Identify which cell holds the provided text, then report its [x, y] central coordinate. 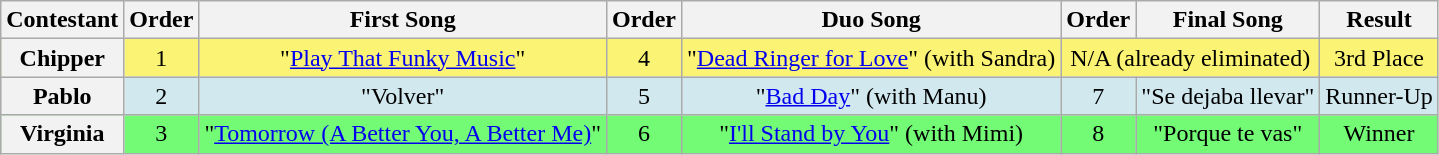
1 [162, 58]
Final Song [1228, 20]
2 [162, 96]
First Song [403, 20]
"Porque te vas" [1228, 134]
Result [1380, 20]
Runner-Up [1380, 96]
"I'll Stand by You" (with Mimi) [872, 134]
4 [644, 58]
8 [1098, 134]
Contestant [62, 20]
"Bad Day" (with Manu) [872, 96]
N/A (already eliminated) [1190, 58]
Chipper [62, 58]
7 [1098, 96]
Duo Song [872, 20]
Virginia [62, 134]
Winner [1380, 134]
"Volver" [403, 96]
5 [644, 96]
"Se dejaba llevar" [1228, 96]
"Dead Ringer for Love" (with Sandra) [872, 58]
Pablo [62, 96]
3rd Place [1380, 58]
6 [644, 134]
"Play That Funky Music" [403, 58]
3 [162, 134]
"Tomorrow (A Better You, A Better Me)" [403, 134]
